Pinpoint the cell where the given text exists, returning its (x, y) midpoint coordinate. 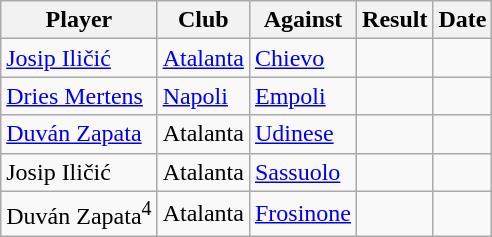
Result (395, 20)
Napoli (203, 96)
Sassuolo (302, 172)
Empoli (302, 96)
Udinese (302, 134)
Frosinone (302, 214)
Chievo (302, 58)
Duván Zapata (79, 134)
Player (79, 20)
Date (462, 20)
Club (203, 20)
Against (302, 20)
Duván Zapata4 (79, 214)
Dries Mertens (79, 96)
